Return (x, y) of the center of cell containing provided text 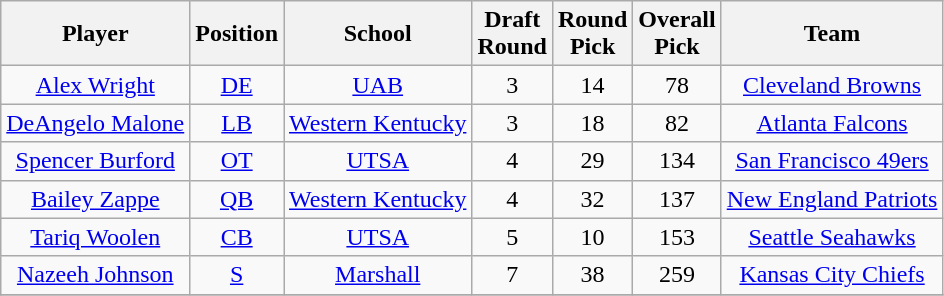
CB (237, 237)
Atlanta Falcons (832, 123)
Seattle Seahawks (832, 237)
5 (512, 237)
7 (512, 275)
School (378, 34)
OT (237, 161)
134 (677, 161)
OverallPick (677, 34)
Marshall (378, 275)
Cleveland Browns (832, 85)
Bailey Zappe (96, 199)
82 (677, 123)
Team (832, 34)
QB (237, 199)
Alex Wright (96, 85)
78 (677, 85)
18 (592, 123)
Tariq Woolen (96, 237)
153 (677, 237)
14 (592, 85)
UAB (378, 85)
New England Patriots (832, 199)
38 (592, 275)
DraftRound (512, 34)
29 (592, 161)
S (237, 275)
Spencer Burford (96, 161)
Kansas City Chiefs (832, 275)
Position (237, 34)
32 (592, 199)
DE (237, 85)
RoundPick (592, 34)
LB (237, 123)
DeAngelo Malone (96, 123)
137 (677, 199)
San Francisco 49ers (832, 161)
259 (677, 275)
Nazeeh Johnson (96, 275)
Player (96, 34)
10 (592, 237)
